Find where the given text appears and provide that cell's center as [X, Y] coordinate. 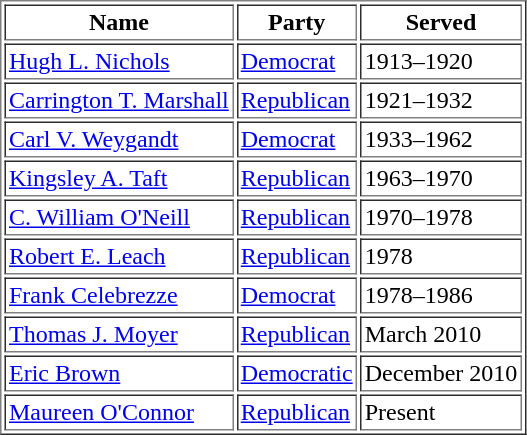
Served [441, 22]
Name [118, 22]
1970–1978 [441, 218]
Robert E. Leach [118, 256]
Democratic [296, 374]
Carrington T. Marshall [118, 100]
1933–1962 [441, 140]
Eric Brown [118, 374]
December 2010 [441, 374]
1921–1932 [441, 100]
March 2010 [441, 334]
Kingsley A. Taft [118, 178]
C. William O'Neill [118, 218]
1978–1986 [441, 296]
Thomas J. Moyer [118, 334]
Maureen O'Connor [118, 412]
Carl V. Weygandt [118, 140]
1978 [441, 256]
Frank Celebrezze [118, 296]
Hugh L. Nichols [118, 62]
1913–1920 [441, 62]
Party [296, 22]
Present [441, 412]
1963–1970 [441, 178]
